Return [X, Y] of the center of cell containing provided text 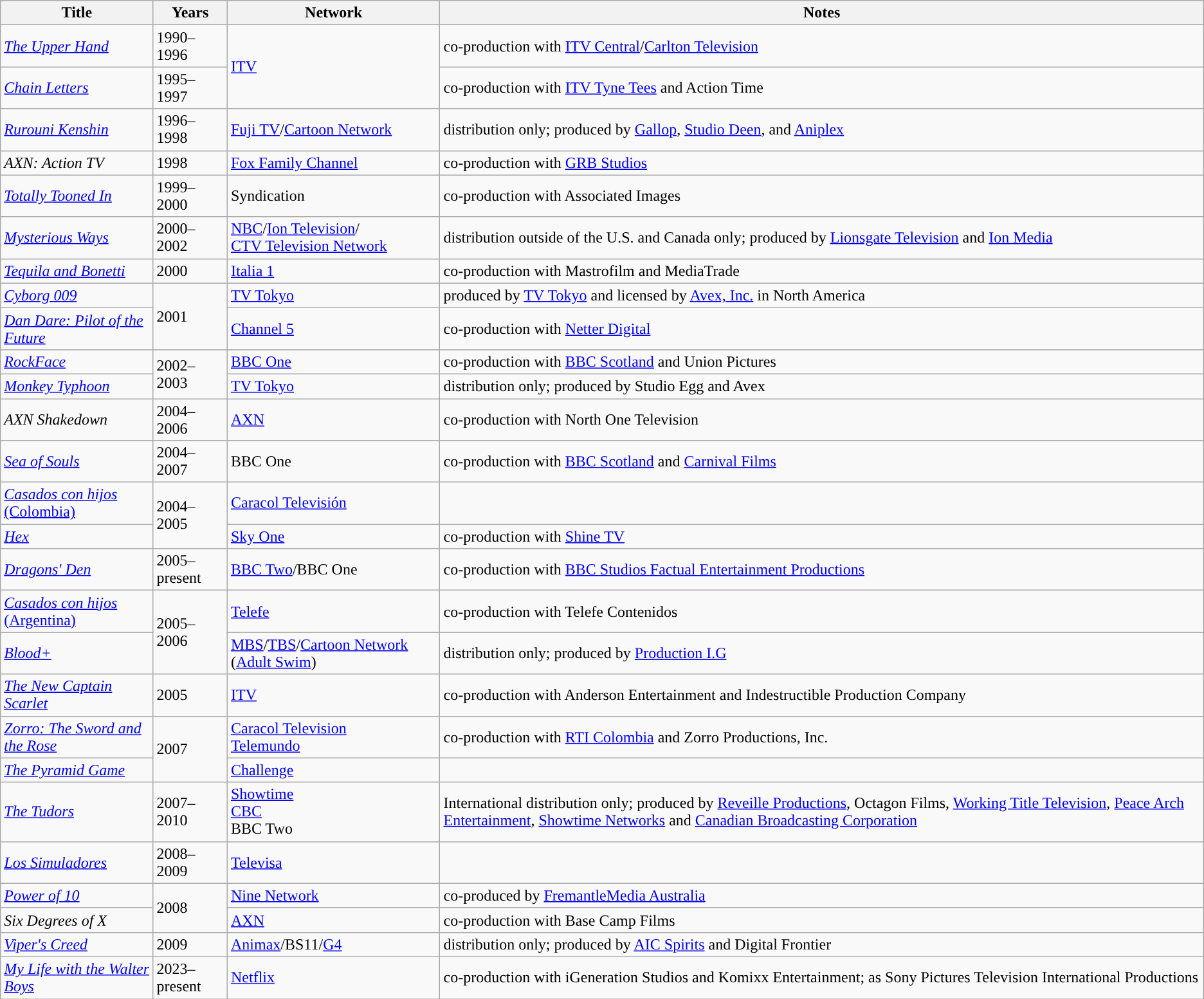
1999–2000 [190, 196]
Caracol Televisión [333, 503]
co-production with Anderson Entertainment and Indestructible Production Company [822, 695]
RockFace [77, 362]
co-production with ITV Tyne Tees and Action Time [822, 87]
Televisa [333, 862]
Channel 5 [333, 328]
co-production with Netter Digital [822, 328]
2004–2007 [190, 462]
Casados con hijos (Colombia) [77, 503]
Chain Letters [77, 87]
Cyborg 009 [77, 295]
co-production with Telefe Contenidos [822, 611]
co-production with ITV Central/Carlton Television [822, 46]
Animax/BS11/G4 [333, 944]
MBS/TBS/Cartoon Network (Adult Swim) [333, 654]
Sky One [333, 536]
Los Simuladores [77, 862]
Sea of Souls [77, 462]
2004–2006 [190, 419]
Title [77, 13]
2008 [190, 908]
NBC/Ion Television/CTV Television Network [333, 238]
Rurouni Kenshin [77, 130]
Years [190, 13]
Dragons' Den [77, 570]
Nine Network [333, 895]
2005–present [190, 570]
2007–2010 [190, 812]
BBC Two/BBC One [333, 570]
co-production with Shine TV [822, 536]
1995–1997 [190, 87]
Caracol TelevisionTelemundo [333, 737]
Challenge [333, 770]
AXN Shakedown [77, 419]
1996–1998 [190, 130]
co-production with RTI Colombia and Zorro Productions, Inc. [822, 737]
produced by TV Tokyo and licensed by Avex, Inc. in North America [822, 295]
1998 [190, 163]
distribution only; produced by AIC Spirits and Digital Frontier [822, 944]
Mysterious Ways [77, 238]
Viper's Creed [77, 944]
2023–present [190, 978]
Tequila and Bonetti [77, 271]
distribution only; produced by Studio Egg and Avex [822, 386]
co-production with North One Television [822, 419]
Fox Family Channel [333, 163]
co-production with Base Camp Films [822, 920]
Telefe [333, 611]
Totally Tooned In [77, 196]
co-production with GRB Studios [822, 163]
distribution outside of the U.S. and Canada only; produced by Lionsgate Television and Ion Media [822, 238]
Power of 10 [77, 895]
co-production with BBC Scotland and Carnival Films [822, 462]
The Tudors [77, 812]
Netflix [333, 978]
Blood+ [77, 654]
co-production with Associated Images [822, 196]
distribution only; produced by Production I.G [822, 654]
2001 [190, 316]
ShowtimeCBCBBC Two [333, 812]
2008–2009 [190, 862]
co-production with Mastrofilm and MediaTrade [822, 271]
2007 [190, 749]
Network [333, 13]
The Pyramid Game [77, 770]
The New Captain Scarlet [77, 695]
Hex [77, 536]
Monkey Typhoon [77, 386]
AXN: Action TV [77, 163]
2004–2005 [190, 516]
Notes [822, 13]
Casados con hijos (Argentina) [77, 611]
1990–1996 [190, 46]
Six Degrees of X [77, 920]
co-produced by FremantleMedia Australia [822, 895]
2002–2003 [190, 374]
Dan Dare: Pilot of the Future [77, 328]
Syndication [333, 196]
co-production with BBC Scotland and Union Pictures [822, 362]
Fuji TV/Cartoon Network [333, 130]
distribution only; produced by Gallop, Studio Deen, and Aniplex [822, 130]
co-production with BBC Studios Factual Entertainment Productions [822, 570]
Zorro: The Sword and the Rose [77, 737]
2005–2006 [190, 632]
2000 [190, 271]
2005 [190, 695]
The Upper Hand [77, 46]
Italia 1 [333, 271]
co-production with iGeneration Studios and Komixx Entertainment; as Sony Pictures Television International Productions [822, 978]
My Life with the Walter Boys [77, 978]
2000–2002 [190, 238]
2009 [190, 944]
